Extract the (x, y) coordinate from the center of the cell holding the provided text.  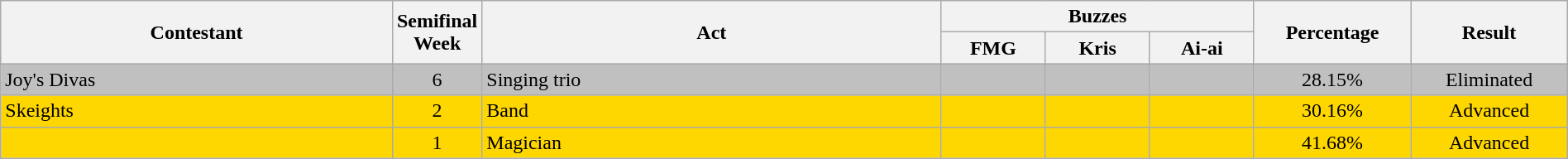
Buzzes (1097, 17)
Eliminated (1489, 79)
1 (437, 142)
Band (711, 111)
Percentage (1331, 32)
Joy's Divas (197, 79)
Kris (1097, 48)
Semifinal Week (437, 32)
Magician (711, 142)
Skeights (197, 111)
6 (437, 79)
Singing trio (711, 79)
28.15% (1331, 79)
2 (437, 111)
Ai-ai (1202, 48)
Contestant (197, 32)
30.16% (1331, 111)
41.68% (1331, 142)
Result (1489, 32)
Act (711, 32)
FMG (993, 48)
